Find where the given text appears and provide that cell's center as [X, Y] coordinate. 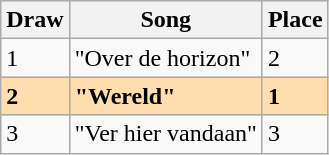
"Ver hier vandaan" [166, 134]
Song [166, 20]
Draw [35, 20]
"Wereld" [166, 96]
"Over de horizon" [166, 58]
Place [295, 20]
